Provide the (x, y) coordinate of the cell's center where the given text is located.  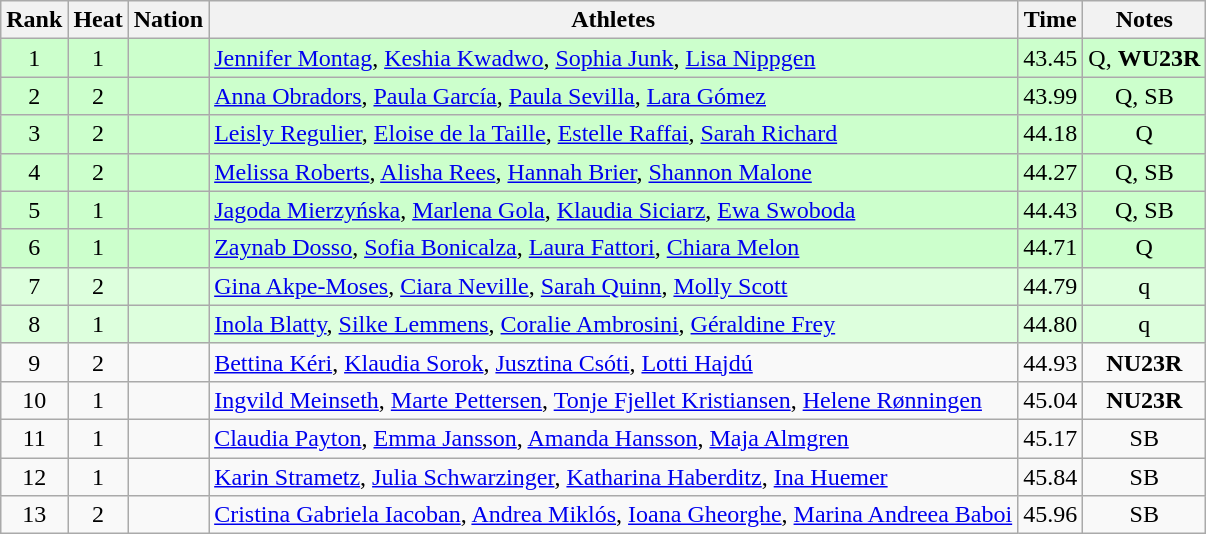
Leisly Regulier, Eloise de la Taille, Estelle Raffai, Sarah Richard (614, 134)
4 (34, 172)
45.84 (1050, 477)
44.18 (1050, 134)
3 (34, 134)
44.27 (1050, 172)
Bettina Kéri, Klaudia Sorok, Jusztina Csóti, Lotti Hajdú (614, 362)
Anna Obradors, Paula García, Paula Sevilla, Lara Gómez (614, 96)
10 (34, 400)
44.79 (1050, 286)
44.43 (1050, 210)
6 (34, 248)
Claudia Payton, Emma Jansson, Amanda Hansson, Maja Almgren (614, 438)
45.96 (1050, 515)
11 (34, 438)
Q, WU23R (1144, 58)
12 (34, 477)
43.99 (1050, 96)
Jennifer Montag, Keshia Kwadwo, Sophia Junk, Lisa Nippgen (614, 58)
13 (34, 515)
Heat (98, 20)
Jagoda Mierzyńska, Marlena Gola, Klaudia Siciarz, Ewa Swoboda (614, 210)
Athletes (614, 20)
44.71 (1050, 248)
43.45 (1050, 58)
44.80 (1050, 324)
Zaynab Dosso, Sofia Bonicalza, Laura Fattori, Chiara Melon (614, 248)
9 (34, 362)
45.17 (1050, 438)
Cristina Gabriela Iacoban, Andrea Miklós, Ioana Gheorghe, Marina Andreea Baboi (614, 515)
Inola Blatty, Silke Lemmens, Coralie Ambrosini, Géraldine Frey (614, 324)
45.04 (1050, 400)
Rank (34, 20)
Ingvild Meinseth, Marte Pettersen, Tonje Fjellet Kristiansen, Helene Rønningen (614, 400)
44.93 (1050, 362)
Karin Strametz, Julia Schwarzinger, Katharina Haberditz, Ina Huemer (614, 477)
Nation (168, 20)
Time (1050, 20)
Gina Akpe-Moses, Ciara Neville, Sarah Quinn, Molly Scott (614, 286)
Notes (1144, 20)
8 (34, 324)
5 (34, 210)
Melissa Roberts, Alisha Rees, Hannah Brier, Shannon Malone (614, 172)
7 (34, 286)
